Locate the cell with the specified text and output its (X, Y) center coordinate. 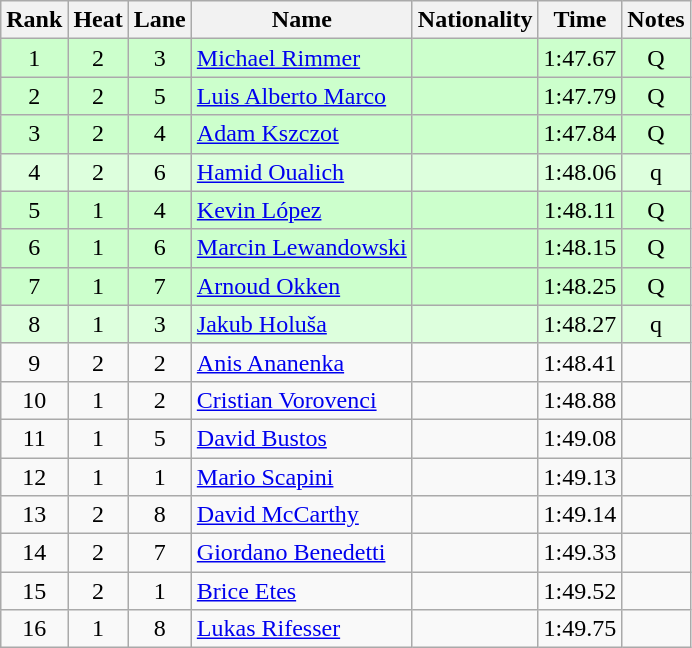
Lukas Rifesser (302, 629)
1:49.52 (580, 591)
1:48.11 (580, 210)
1:47.84 (580, 134)
Arnoud Okken (302, 286)
11 (34, 438)
15 (34, 591)
13 (34, 515)
Cristian Vorovenci (302, 400)
Marcin Lewandowski (302, 248)
1:48.88 (580, 400)
Name (302, 20)
1:49.14 (580, 515)
Notes (656, 20)
Adam Kszczot (302, 134)
Kevin López (302, 210)
1:48.25 (580, 286)
9 (34, 362)
Nationality (475, 20)
Lane (160, 20)
12 (34, 477)
Anis Ananenka (302, 362)
1:47.79 (580, 96)
Jakub Holuša (302, 324)
Heat (98, 20)
Michael Rimmer (302, 58)
1:48.27 (580, 324)
Hamid Oualich (302, 172)
1:49.08 (580, 438)
14 (34, 553)
1:49.13 (580, 477)
Mario Scapini (302, 477)
David McCarthy (302, 515)
Time (580, 20)
1:49.75 (580, 629)
10 (34, 400)
1:48.41 (580, 362)
Giordano Benedetti (302, 553)
Luis Alberto Marco (302, 96)
Rank (34, 20)
16 (34, 629)
David Bustos (302, 438)
1:47.67 (580, 58)
1:49.33 (580, 553)
1:48.06 (580, 172)
Brice Etes (302, 591)
1:48.15 (580, 248)
